Locate the cell with the specified text and output its [X, Y] center coordinate. 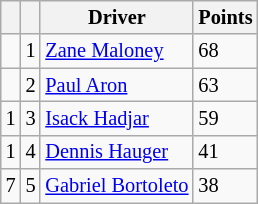
59 [225, 118]
Isack Hadjar [116, 118]
Gabriel Bortoleto [116, 186]
7 [11, 186]
Points [225, 17]
Driver [116, 17]
Dennis Hauger [116, 152]
68 [225, 51]
Paul Aron [116, 85]
41 [225, 152]
38 [225, 186]
4 [31, 152]
Zane Maloney [116, 51]
2 [31, 85]
3 [31, 118]
63 [225, 85]
5 [31, 186]
